For the text-containing cell, return its midpoint in [X, Y] coordinate format. 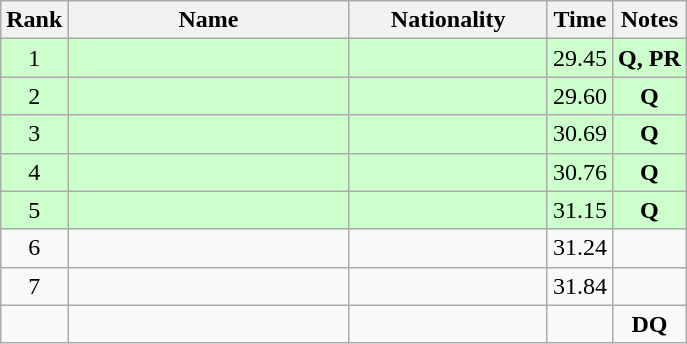
Name [208, 20]
7 [34, 286]
Nationality [448, 20]
2 [34, 96]
DQ [650, 324]
Notes [650, 20]
Q, PR [650, 58]
Time [580, 20]
31.84 [580, 286]
29.45 [580, 58]
5 [34, 210]
3 [34, 134]
Rank [34, 20]
31.24 [580, 248]
1 [34, 58]
6 [34, 248]
30.76 [580, 172]
31.15 [580, 210]
30.69 [580, 134]
29.60 [580, 96]
4 [34, 172]
